Return [x, y] of the center of cell containing provided text 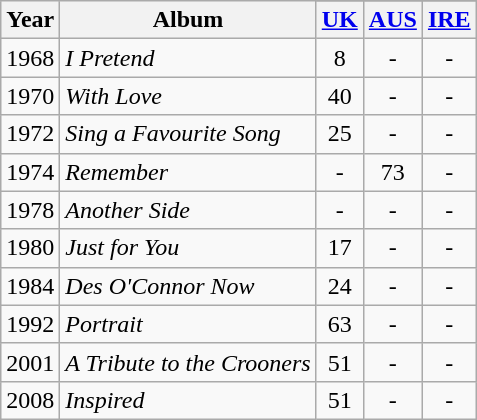
2001 [30, 362]
63 [340, 324]
2008 [30, 400]
Year [30, 20]
73 [392, 172]
1980 [30, 248]
1972 [30, 134]
1974 [30, 172]
25 [340, 134]
Just for You [188, 248]
Another Side [188, 210]
UK [340, 20]
Des O'Connor Now [188, 286]
1984 [30, 286]
IRE [449, 20]
1968 [30, 58]
Sing a Favourite Song [188, 134]
1992 [30, 324]
With Love [188, 96]
17 [340, 248]
A Tribute to the Crooners [188, 362]
8 [340, 58]
AUS [392, 20]
Inspired [188, 400]
40 [340, 96]
I Pretend [188, 58]
1970 [30, 96]
24 [340, 286]
1978 [30, 210]
Portrait [188, 324]
Album [188, 20]
Remember [188, 172]
